Provide the (X, Y) coordinate of the cell's center where the given text is located.  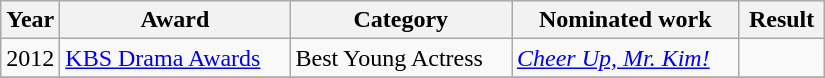
Category (401, 20)
Cheer Up, Mr. Kim! (626, 58)
Best Young Actress (401, 58)
KBS Drama Awards (175, 58)
Award (175, 20)
Year (30, 20)
Result (782, 20)
2012 (30, 58)
Nominated work (626, 20)
